For the text-containing cell, return its midpoint in [x, y] coordinate format. 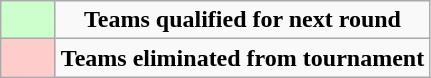
Teams eliminated from tournament [242, 58]
Teams qualified for next round [242, 20]
